Provide the [X, Y] coordinate of the cell's center where the given text is located.  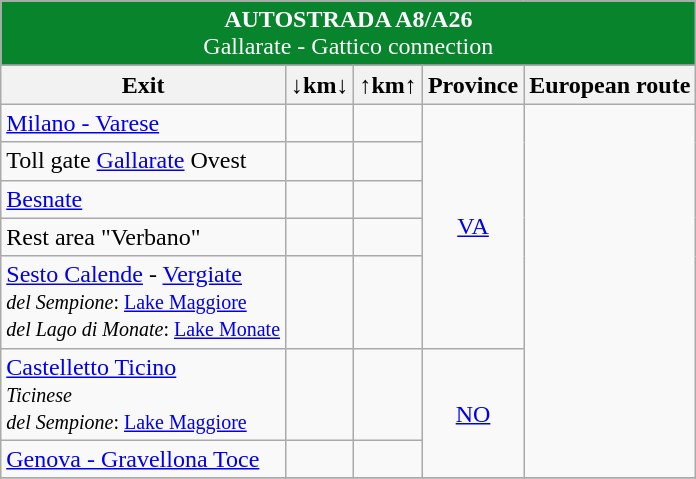
↓km↓ [320, 85]
VA [472, 226]
European route [610, 85]
AUTOSTRADA A8/A26Gallarate - Gattico connection [348, 34]
Milano - Varese [144, 123]
Rest area "Verbano" [144, 237]
Exit [144, 85]
Genova - Gravellona Toce [144, 459]
Province [472, 85]
Toll gate Gallarate Ovest [144, 161]
Castelletto Ticino Ticinese del Sempione: Lake Maggiore [144, 394]
Sesto Calende - Vergiate del Sempione: Lake Maggiore del Lago di Monate: Lake Monate [144, 302]
↑km↑ [388, 85]
Besnate [144, 199]
NO [472, 413]
